From the cell containing the given text, extract its center point as (x, y) coordinate. 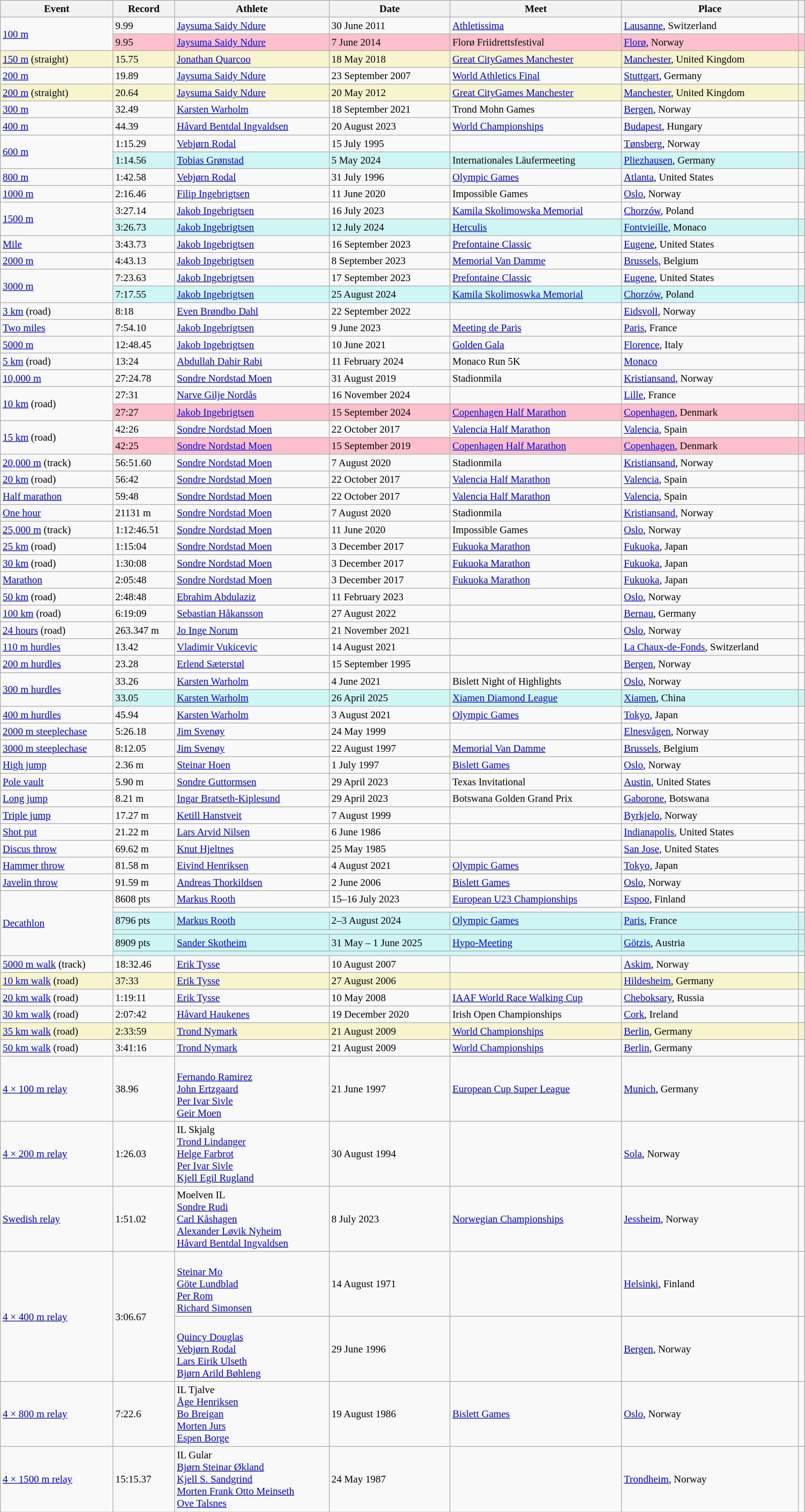
20 km (road) (57, 480)
Eidsvoll, Norway (710, 312)
56:51.60 (144, 463)
12 July 2024 (390, 227)
27 August 2022 (390, 614)
50 km walk (road) (57, 1048)
13:24 (144, 362)
Even Brøndbo Dahl (252, 312)
9.99 (144, 26)
Abdullah Dahir Rabi (252, 362)
20 km walk (road) (57, 998)
200 m (straight) (57, 93)
Ebrahim Abdulaziz (252, 597)
Narve Gilje Nordås (252, 396)
24 May 1999 (390, 731)
Pole vault (57, 782)
21 June 1997 (390, 1089)
Mile (57, 244)
21.22 m (144, 832)
21 November 2021 (390, 631)
3:27.14 (144, 211)
15 July 1995 (390, 143)
Event (57, 9)
Norwegian Championships (536, 1219)
Munich, Germany (710, 1089)
Hildesheim, Germany (710, 981)
1:14.56 (144, 160)
4 × 1500 m relay (57, 1479)
1:19:11 (144, 998)
15 km (road) (57, 437)
4 × 400 m relay (57, 1317)
Xiamen Diamond League (536, 698)
Stuttgart, Germany (710, 76)
Trondheim, Norway (710, 1479)
8909 pts (144, 943)
26 April 2025 (390, 698)
Håvard Haukenes (252, 1015)
8:18 (144, 312)
400 m hurdles (57, 715)
42:26 (144, 429)
Sebastian Håkansson (252, 614)
4 × 800 m relay (57, 1415)
Place (710, 9)
15:15.37 (144, 1479)
5000 m (57, 345)
8 July 2023 (390, 1219)
Hammer throw (57, 866)
8:12.05 (144, 748)
Quincy DouglasVebjørn RodalLars Eirik UlsethBjørn Arild Bøhleng (252, 1349)
Elnesvågen, Norway (710, 731)
Jo Inge Norum (252, 631)
9.95 (144, 42)
17.27 m (144, 815)
3 August 2021 (390, 715)
Florence, Italy (710, 345)
29 June 1996 (390, 1349)
100 km (road) (57, 614)
Helsinki, Finland (710, 1284)
Lausanne, Switzerland (710, 26)
15.75 (144, 59)
27:27 (144, 412)
Indianapolis, United States (710, 832)
World Athletics Final (536, 76)
Athlete (252, 9)
3000 m (57, 286)
31 July 1996 (390, 177)
22 September 2022 (390, 312)
Atlanta, United States (710, 177)
7 August 1999 (390, 815)
17 September 2023 (390, 278)
20,000 m (track) (57, 463)
Golden Gala (536, 345)
2000 m steeplechase (57, 731)
Kamila Skolimoswka Memorial (536, 295)
10 June 2021 (390, 345)
2:05:48 (144, 580)
Monaco Run 5K (536, 362)
Pliezhausen, Germany (710, 160)
2:07:42 (144, 1015)
5 km (road) (57, 362)
15 September 2024 (390, 412)
2 June 2006 (390, 883)
400 m (57, 126)
14 August 1971 (390, 1284)
3 km (road) (57, 312)
4:43.13 (144, 261)
27 August 2006 (390, 981)
IL GularBjørn Steinar ØklandKjell S. SandgrindMorten Frank Otto MeinsethOve Talsnes (252, 1479)
21131 m (144, 513)
Fontvieille, Monaco (710, 227)
4 × 100 m relay (57, 1089)
1:12:46.51 (144, 530)
Cork, Ireland (710, 1015)
600 m (57, 152)
150 m (straight) (57, 59)
1:30:08 (144, 564)
3:43.73 (144, 244)
Monaco (710, 362)
2:48:48 (144, 597)
Andreas Thorkildsen (252, 883)
33.26 (144, 681)
8.21 m (144, 799)
3:26.73 (144, 227)
4 August 2021 (390, 866)
Fernando RamirezJohn ErtzgaardPer Ivar SivleGeir Moen (252, 1089)
1000 m (57, 194)
23 September 2007 (390, 76)
2000 m (57, 261)
European Cup Super League (536, 1089)
Florø Friidrettsfestival (536, 42)
31 August 2019 (390, 379)
One hour (57, 513)
69.62 m (144, 849)
56:42 (144, 480)
Gaborone, Botswana (710, 799)
Ingar Bratseth-Kiplesund (252, 799)
5:26.18 (144, 731)
25 km (road) (57, 547)
12:48.45 (144, 345)
Knut Hjeltnes (252, 849)
IAAF World Race Walking Cup (536, 998)
Ketill Hanstveit (252, 815)
5000 m walk (track) (57, 964)
19 August 1986 (390, 1415)
3:41:16 (144, 1048)
15–16 July 2023 (390, 899)
1:15:04 (144, 547)
1:26.03 (144, 1154)
1 July 1997 (390, 765)
10,000 m (57, 379)
Tønsberg, Norway (710, 143)
La Chaux-de-Fonds, Switzerland (710, 648)
25 August 2024 (390, 295)
Kamila Skolimowska Memorial (536, 211)
Lars Arvid Nilsen (252, 832)
42:25 (144, 446)
300 m (57, 110)
38.96 (144, 1089)
25 May 1985 (390, 849)
Long jump (57, 799)
10 May 2008 (390, 998)
Lille, France (710, 396)
3:06.67 (144, 1317)
10 km (road) (57, 404)
Bislett Night of Highlights (536, 681)
1:15.29 (144, 143)
19 December 2020 (390, 1015)
8796 pts (144, 921)
37:33 (144, 981)
Irish Open Championships (536, 1015)
11 February 2024 (390, 362)
Shot put (57, 832)
27:24.78 (144, 379)
7:17.55 (144, 295)
Hypo-Meeting (536, 943)
15 September 1995 (390, 664)
31 May – 1 June 2025 (390, 943)
Vladimir Vukicevic (252, 648)
15 September 2019 (390, 446)
13.42 (144, 648)
30 km walk (road) (57, 1015)
Record (144, 9)
3000 m steeplechase (57, 748)
16 November 2024 (390, 396)
91.59 m (144, 883)
1500 m (57, 219)
59:48 (144, 496)
Botswana Golden Grand Prix (536, 799)
Götzis, Austria (710, 943)
16 September 2023 (390, 244)
Bernau, Germany (710, 614)
14 August 2021 (390, 648)
6 June 1986 (390, 832)
27:31 (144, 396)
1:51.02 (144, 1219)
30 June 2011 (390, 26)
Filip Ingebrigtsen (252, 194)
Askim, Norway (710, 964)
Texas Invitational (536, 782)
30 km (road) (57, 564)
2:16.46 (144, 194)
5 May 2024 (390, 160)
10 km walk (road) (57, 981)
2:33:59 (144, 1031)
Internationales Läufermeeting (536, 160)
Byrkjelo, Norway (710, 815)
Decathlon (57, 923)
25,000 m (track) (57, 530)
Sander Skotheim (252, 943)
Jonathan Quarcoo (252, 59)
Half marathon (57, 496)
Discus throw (57, 849)
800 m (57, 177)
24 May 1987 (390, 1479)
Date (390, 9)
7 June 2014 (390, 42)
Espoo, Finland (710, 899)
Håvard Bentdal Ingvaldsen (252, 126)
4 × 200 m relay (57, 1154)
7:23.63 (144, 278)
300 m hurdles (57, 689)
110 m hurdles (57, 648)
Sola, Norway (710, 1154)
Florø, Norway (710, 42)
32.49 (144, 110)
Trond Mohn Games (536, 110)
50 km (road) (57, 597)
Eivind Henriksen (252, 866)
Marathon (57, 580)
Sondre Guttormsen (252, 782)
Steinar Hoen (252, 765)
81.58 m (144, 866)
European U23 Championships (536, 899)
10 August 2007 (390, 964)
19.89 (144, 76)
Athletissima (536, 26)
Budapest, Hungary (710, 126)
23.28 (144, 664)
Erlend Sæterstøl (252, 664)
7:54.10 (144, 328)
263.347 m (144, 631)
20 August 2023 (390, 126)
Jessheim, Norway (710, 1219)
2–3 August 2024 (390, 921)
Meeting de Paris (536, 328)
33.05 (144, 698)
6:19:09 (144, 614)
11 February 2023 (390, 597)
35 km walk (road) (57, 1031)
30 August 1994 (390, 1154)
18:32.46 (144, 964)
Moelven ILSondre RudiCarl KåshagenAlexander Løvik NyheimHåvard Bentdal Ingvaldsen (252, 1219)
200 m (57, 76)
45.94 (144, 715)
100 m (57, 34)
Xiamen, China (710, 698)
4 June 2021 (390, 681)
Swedish relay (57, 1219)
Javelin throw (57, 883)
7:22.6 (144, 1415)
Austin, United States (710, 782)
8608 pts (144, 899)
1:42.58 (144, 177)
High jump (57, 765)
16 July 2023 (390, 211)
Cheboksary, Russia (710, 998)
18 September 2021 (390, 110)
8 September 2023 (390, 261)
5.90 m (144, 782)
20 May 2012 (390, 93)
2.36 m (144, 765)
200 m hurdles (57, 664)
20.64 (144, 93)
18 May 2018 (390, 59)
44.39 (144, 126)
Tobias Grønstad (252, 160)
Herculis (536, 227)
IL TjalveÅge HenriksenBo BreiganMorten JursEspen Borge (252, 1415)
24 hours (road) (57, 631)
Two miles (57, 328)
Meet (536, 9)
22 August 1997 (390, 748)
Triple jump (57, 815)
San Jose, United States (710, 849)
9 June 2023 (390, 328)
Steinar MoGöte LundbladPer RomRichard Simonsen (252, 1284)
IL SkjalgTrond LindangerHelge FarbrotPer Ivar SivleKjell Egil Rugland (252, 1154)
